Identify which cell holds the provided text, then report its (x, y) central coordinate. 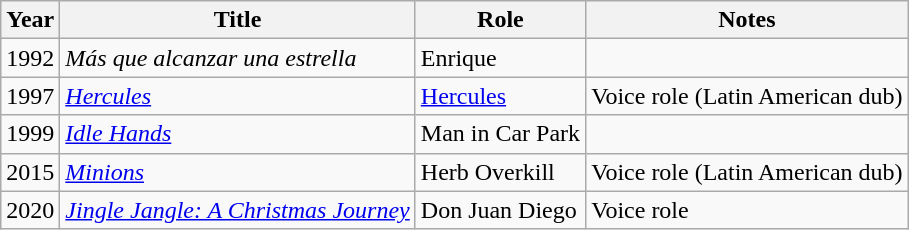
Voice role (748, 210)
Role (500, 20)
Más que alcanzar una estrella (238, 58)
Minions (238, 172)
Man in Car Park (500, 134)
2015 (30, 172)
Jingle Jangle: A Christmas Journey (238, 210)
Year (30, 20)
Notes (748, 20)
Don Juan Diego (500, 210)
Enrique (500, 58)
1997 (30, 96)
2020 (30, 210)
Title (238, 20)
1992 (30, 58)
Herb Overkill (500, 172)
Idle Hands (238, 134)
1999 (30, 134)
